Identify which cell holds the provided text, then report its (X, Y) central coordinate. 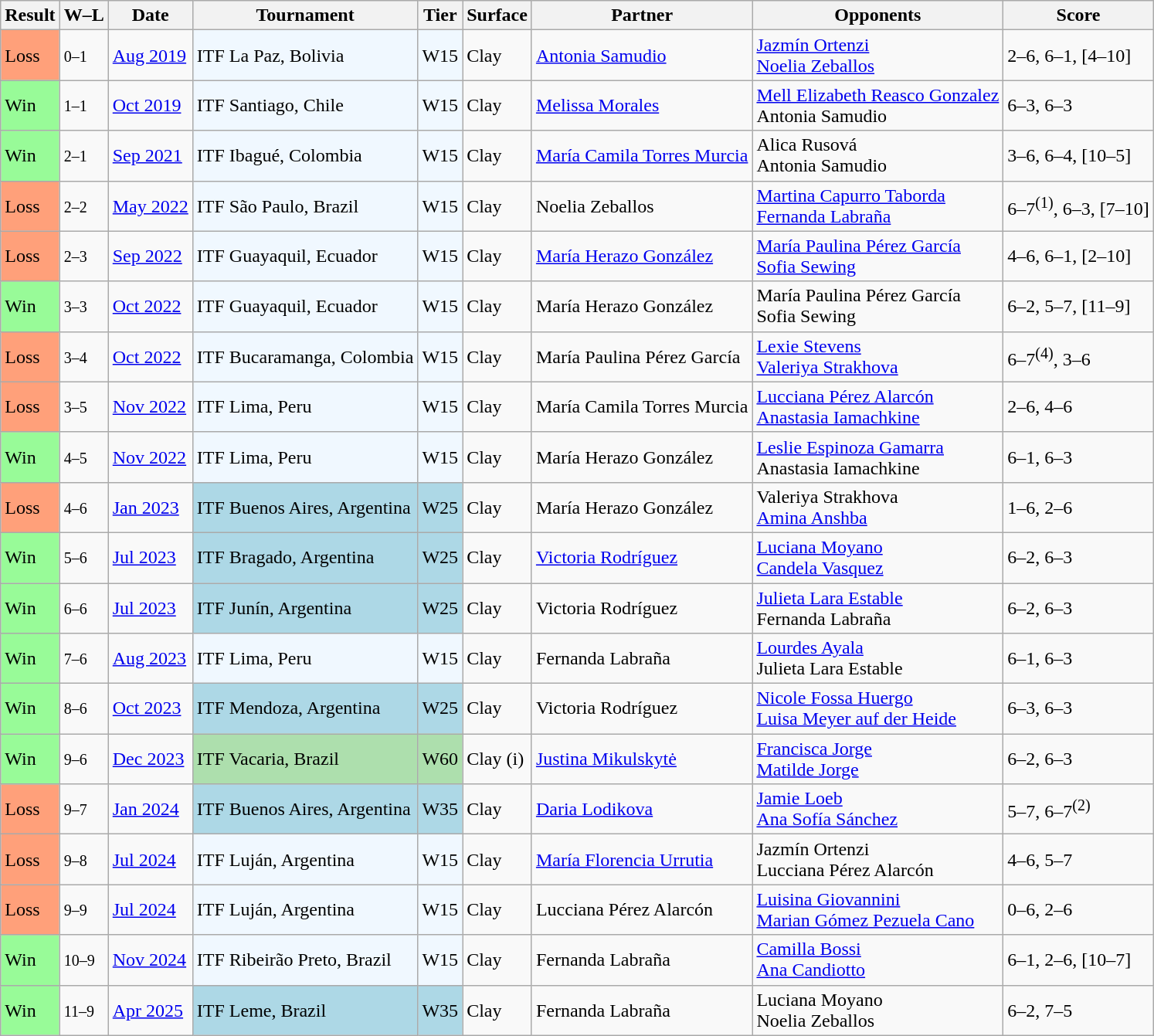
3–4 (83, 357)
6–7(1), 6–3, [7–10] (1078, 206)
Melissa Morales (642, 105)
ITF Bucaramanga, Colombia (305, 357)
3–6, 6–4, [10–5] (1078, 156)
Oct 2023 (150, 709)
Surface (497, 15)
6–2, 7–5 (1078, 1011)
Lucciana Pérez Alarcón Anastasia Iamachkine (877, 406)
Jan 2023 (150, 507)
6–2, 5–7, [11–9] (1078, 306)
0–6, 2–6 (1078, 910)
9–6 (83, 759)
Mell Elizabeth Reasco Gonzalez Antonia Samudio (877, 105)
Jamie Loeb Ana Sofía Sánchez (877, 810)
Jazmín Ortenzi Lucciana Pérez Alarcón (877, 859)
Opponents (877, 15)
Date (150, 15)
Result (30, 15)
Valeriya Strakhova Amina Anshba (877, 507)
Leslie Espinoza Gamarra Anastasia Iamachkine (877, 457)
Clay (i) (497, 759)
2–6, 6–1, [4–10] (1078, 56)
Martina Capurro Taborda Fernanda Labraña (877, 206)
Jan 2024 (150, 810)
Alica Rusová Antonia Samudio (877, 156)
Julieta Lara Estable Fernanda Labraña (877, 607)
Lexie Stevens Valeriya Strakhova (877, 357)
4–6 (83, 507)
ITF Ribeirão Preto, Brazil (305, 960)
Nicole Fossa Huergo Luisa Meyer auf der Heide (877, 709)
Justina Mikulskytė (642, 759)
4–5 (83, 457)
6–6 (83, 607)
ITF Vacaria, Brazil (305, 759)
4–6, 6–1, [2–10] (1078, 256)
0–1 (83, 56)
Partner (642, 15)
2–3 (83, 256)
W60 (440, 759)
Aug 2019 (150, 56)
10–9 (83, 960)
Jazmín Ortenzi Noelia Zeballos (877, 56)
Lourdes Ayala Julieta Lara Estable (877, 658)
Nov 2024 (150, 960)
6–1, 2–6, [10–7] (1078, 960)
Camilla Bossi Ana Candiotto (877, 960)
Sep 2021 (150, 156)
W–L (83, 15)
Oct 2019 (150, 105)
6–7(4), 3–6 (1078, 357)
3–5 (83, 406)
ITF Junín, Argentina (305, 607)
Lucciana Pérez Alarcón (642, 910)
María Paulina Pérez García (642, 357)
ITF São Paulo, Brazil (305, 206)
Aug 2023 (150, 658)
ITF La Paz, Bolivia (305, 56)
ITF Mendoza, Argentina (305, 709)
Tournament (305, 15)
2–1 (83, 156)
Sep 2022 (150, 256)
11–9 (83, 1011)
Score (1078, 15)
5–7, 6–7(2) (1078, 810)
ITF Ibagué, Colombia (305, 156)
May 2022 (150, 206)
Noelia Zeballos (642, 206)
ITF Bragado, Argentina (305, 558)
Luisina Giovannini Marian Gómez Pezuela Cano (877, 910)
1–6, 2–6 (1078, 507)
1–1 (83, 105)
2–6, 4–6 (1078, 406)
Antonia Samudio (642, 56)
Francisca Jorge Matilde Jorge (877, 759)
2–2 (83, 206)
9–9 (83, 910)
5–6 (83, 558)
3–3 (83, 306)
ITF Leme, Brazil (305, 1011)
4–6, 5–7 (1078, 859)
Dec 2023 (150, 759)
7–6 (83, 658)
Tier (440, 15)
Apr 2025 (150, 1011)
Luciana Moyano Candela Vasquez (877, 558)
María Florencia Urrutia (642, 859)
Luciana Moyano Noelia Zeballos (877, 1011)
9–7 (83, 810)
9–8 (83, 859)
ITF Santiago, Chile (305, 105)
Daria Lodikova (642, 810)
8–6 (83, 709)
